Return (X, Y) of the center of cell containing provided text 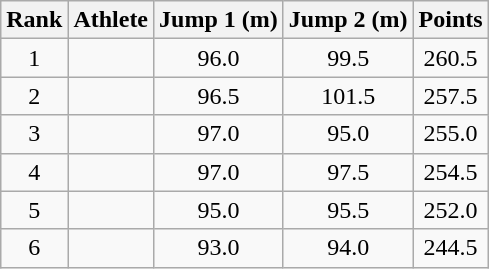
3 (34, 134)
97.5 (348, 172)
Jump 1 (m) (219, 20)
2 (34, 96)
5 (34, 210)
99.5 (348, 58)
254.5 (450, 172)
Points (450, 20)
257.5 (450, 96)
94.0 (348, 248)
101.5 (348, 96)
Rank (34, 20)
252.0 (450, 210)
Jump 2 (m) (348, 20)
96.0 (219, 58)
95.5 (348, 210)
1 (34, 58)
96.5 (219, 96)
6 (34, 248)
255.0 (450, 134)
93.0 (219, 248)
Athlete (111, 20)
244.5 (450, 248)
4 (34, 172)
260.5 (450, 58)
